Pinpoint the cell where the given text exists, returning its [X, Y] midpoint coordinate. 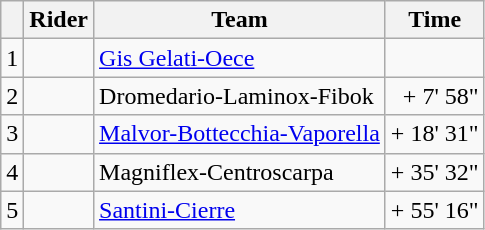
Santini-Cierre [240, 210]
Time [434, 20]
+ 7' 58" [434, 96]
+ 35' 32" [434, 172]
Dromedario-Laminox-Fibok [240, 96]
4 [12, 172]
5 [12, 210]
+ 18' 31" [434, 134]
Rider [59, 20]
+ 55' 16" [434, 210]
Gis Gelati-Oece [240, 58]
Team [240, 20]
1 [12, 58]
3 [12, 134]
Magniflex-Centroscarpa [240, 172]
2 [12, 96]
Malvor-Bottecchia-Vaporella [240, 134]
